Identify which cell holds the provided text, then report its (x, y) central coordinate. 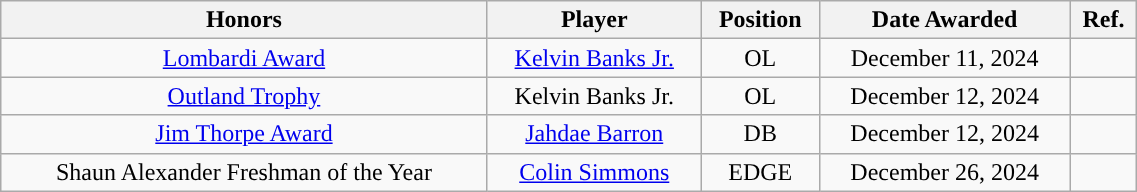
Jim Thorpe Award (244, 134)
Colin Simmons (594, 172)
Shaun Alexander Freshman of the Year (244, 172)
Jahdae Barron (594, 134)
DB (760, 134)
Honors (244, 20)
December 11, 2024 (944, 58)
Lombardi Award (244, 58)
Position (760, 20)
Player (594, 20)
Outland Trophy (244, 96)
December 26, 2024 (944, 172)
EDGE (760, 172)
Ref. (1104, 20)
Date Awarded (944, 20)
